Return the (x, y) coordinate for the center point of the cell that contains the specified text.  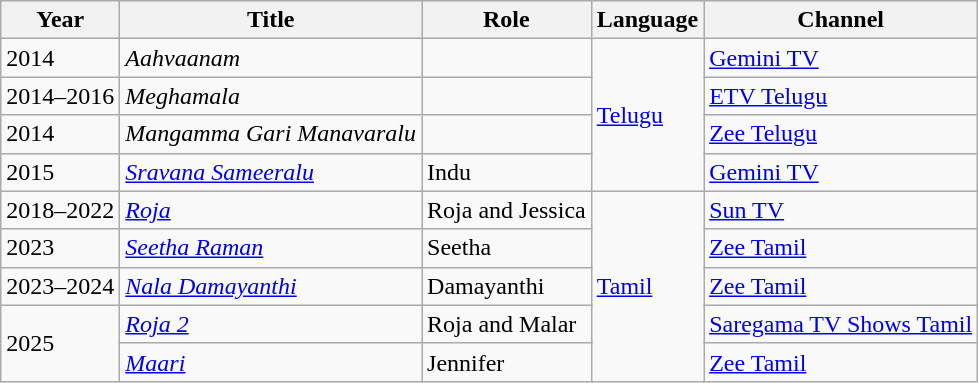
ETV Telugu (841, 96)
2025 (60, 343)
2023–2024 (60, 286)
Year (60, 20)
Indu (507, 172)
2018–2022 (60, 210)
Tamil (647, 286)
Damayanthi (507, 286)
Seetha Raman (271, 248)
Role (507, 20)
Seetha (507, 248)
Roja 2 (271, 324)
Meghamala (271, 96)
2014–2016 (60, 96)
Roja and Jessica (507, 210)
Sravana Sameeralu (271, 172)
Saregama TV Shows Tamil (841, 324)
Jennifer (507, 362)
Aahvaanam (271, 58)
Nala Damayanthi (271, 286)
Telugu (647, 115)
Language (647, 20)
2015 (60, 172)
2023 (60, 248)
Channel (841, 20)
Mangamma Gari Manavaralu (271, 134)
Roja (271, 210)
Sun TV (841, 210)
Roja and Malar (507, 324)
Title (271, 20)
Zee Telugu (841, 134)
Maari (271, 362)
